For the text-containing cell, return its midpoint in (x, y) coordinate format. 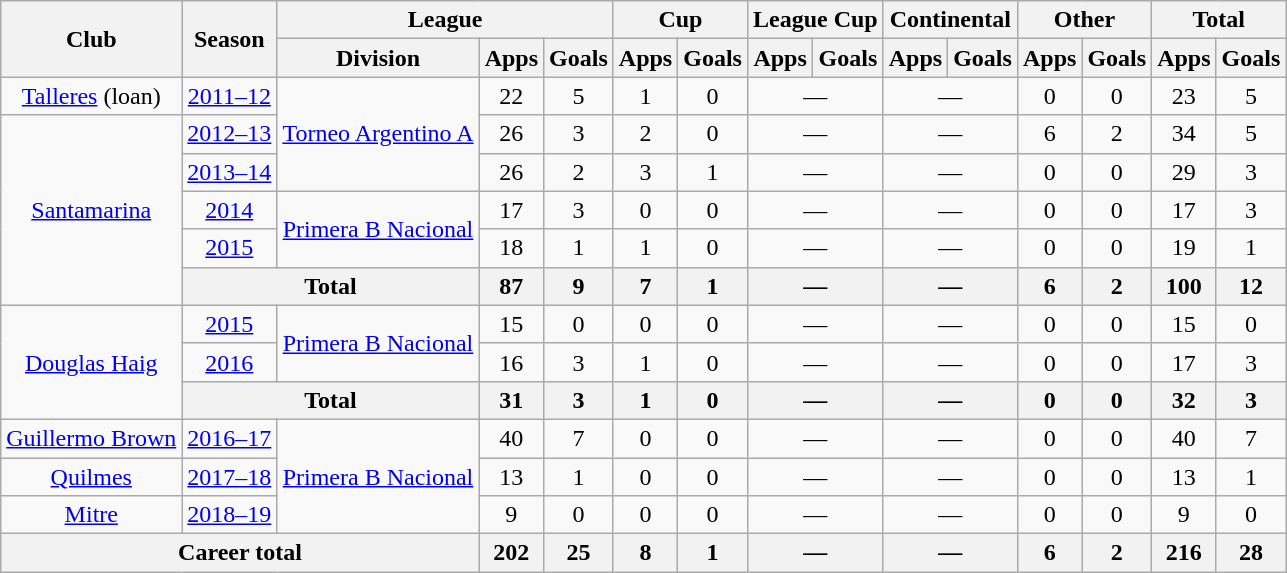
2013–14 (230, 172)
8 (645, 553)
2012–13 (230, 134)
12 (1251, 286)
100 (1184, 286)
Mitre (92, 515)
Santamarina (92, 210)
Cup (680, 20)
Career total (240, 553)
2016 (230, 362)
29 (1184, 172)
League (445, 20)
Continental (950, 20)
23 (1184, 96)
Talleres (loan) (92, 96)
Torneo Argentino A (378, 134)
2017–18 (230, 477)
22 (511, 96)
2018–19 (230, 515)
Douglas Haig (92, 362)
28 (1251, 553)
Division (378, 58)
Quilmes (92, 477)
19 (1184, 248)
18 (511, 248)
31 (511, 400)
34 (1184, 134)
2014 (230, 210)
16 (511, 362)
87 (511, 286)
202 (511, 553)
216 (1184, 553)
2011–12 (230, 96)
League Cup (815, 20)
Season (230, 39)
25 (579, 553)
Guillermo Brown (92, 438)
Club (92, 39)
32 (1184, 400)
2016–17 (230, 438)
Other (1084, 20)
